Search for the cell housing the specified text and yield its (x, y) center coordinate. 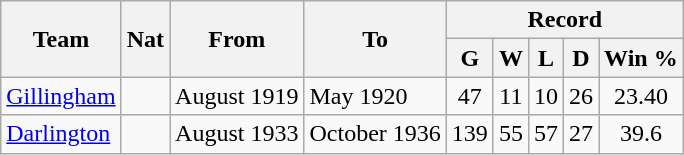
From (237, 39)
Nat (145, 39)
G (470, 58)
139 (470, 134)
11 (510, 96)
Gillingham (61, 96)
23.40 (642, 96)
10 (546, 96)
Record (564, 20)
Win % (642, 58)
26 (582, 96)
October 1936 (375, 134)
August 1933 (237, 134)
57 (546, 134)
May 1920 (375, 96)
W (510, 58)
47 (470, 96)
39.6 (642, 134)
L (546, 58)
Darlington (61, 134)
27 (582, 134)
August 1919 (237, 96)
55 (510, 134)
Team (61, 39)
D (582, 58)
To (375, 39)
